Extract the [x, y] coordinate from the center of the cell holding the provided text.  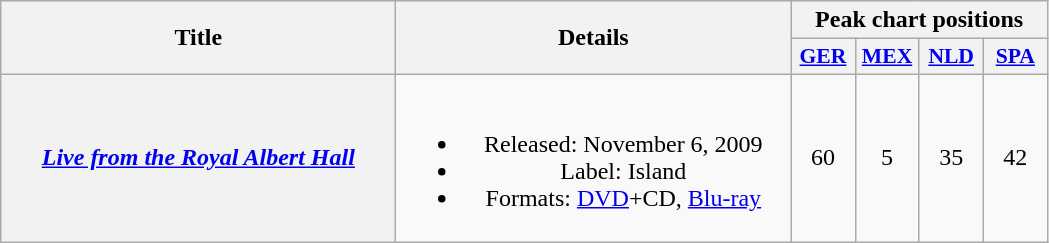
Live from the Royal Albert Hall [198, 158]
Peak chart positions [919, 20]
35 [951, 158]
GER [823, 57]
Details [594, 38]
Released: November 6, 2009Label: IslandFormats: DVD+CD, Blu-ray [594, 158]
5 [887, 158]
SPA [1015, 57]
NLD [951, 57]
42 [1015, 158]
MEX [887, 57]
Title [198, 38]
60 [823, 158]
